For the text-containing cell, return its midpoint in (X, Y) coordinate format. 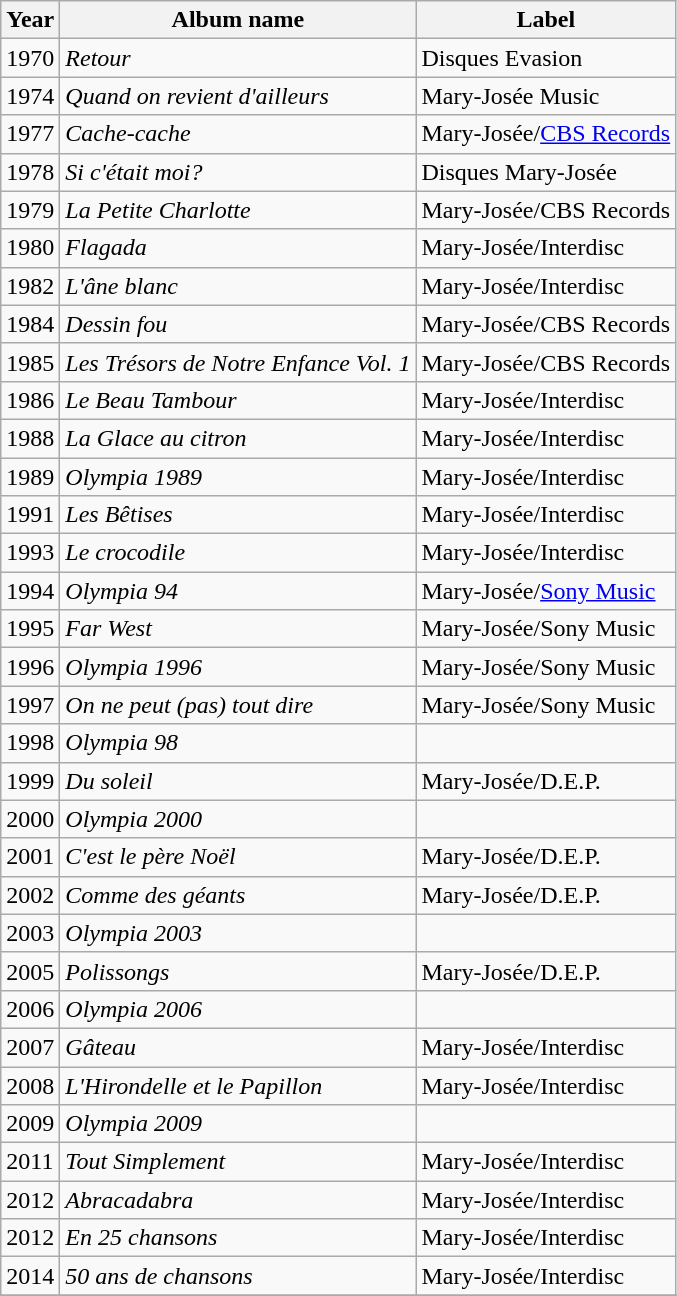
Album name (238, 20)
1980 (30, 248)
Olympia 2003 (238, 933)
1991 (30, 515)
1994 (30, 591)
Comme des géants (238, 895)
1984 (30, 324)
1993 (30, 553)
2009 (30, 1124)
Le Beau Tambour (238, 400)
Tout Simplement (238, 1162)
Flagada (238, 248)
Quand on revient d'ailleurs (238, 96)
2007 (30, 1047)
Olympia 2009 (238, 1124)
Olympia 98 (238, 743)
Les Trésors de Notre Enfance Vol. 1 (238, 362)
C'est le père Noël (238, 857)
2006 (30, 1009)
1995 (30, 629)
2001 (30, 857)
2003 (30, 933)
Les Bêtises (238, 515)
Disques Mary-Josée (546, 172)
2000 (30, 819)
1970 (30, 58)
1977 (30, 134)
1974 (30, 96)
Far West (238, 629)
Disques Evasion (546, 58)
Year (30, 20)
2002 (30, 895)
Olympia 1996 (238, 667)
La Glace au citron (238, 438)
1979 (30, 210)
1997 (30, 705)
1996 (30, 667)
On ne peut (pas) tout dire (238, 705)
1982 (30, 286)
1985 (30, 362)
Cache-cache (238, 134)
L'Hirondelle et le Papillon (238, 1085)
2014 (30, 1276)
Abracadabra (238, 1200)
1998 (30, 743)
Gâteau (238, 1047)
Olympia 94 (238, 591)
Olympia 2006 (238, 1009)
1989 (30, 477)
La Petite Charlotte (238, 210)
Polissongs (238, 971)
L'âne blanc (238, 286)
1988 (30, 438)
Retour (238, 58)
2008 (30, 1085)
Olympia 2000 (238, 819)
Dessin fou (238, 324)
Label (546, 20)
1999 (30, 781)
Olympia 1989 (238, 477)
2011 (30, 1162)
Mary-Josée Music (546, 96)
1978 (30, 172)
50 ans de chansons (238, 1276)
Si c'était moi? (238, 172)
1986 (30, 400)
2005 (30, 971)
En 25 chansons (238, 1238)
Du soleil (238, 781)
Le crocodile (238, 553)
